Return the [x, y] coordinate for the center point of the cell that contains the specified text.  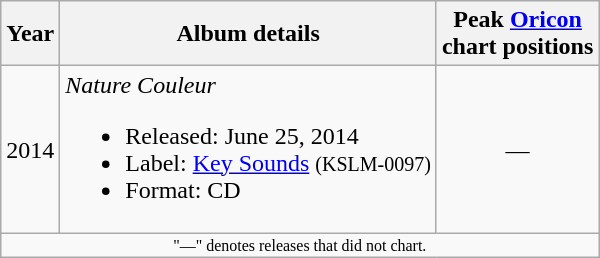
Album details [248, 34]
"—" denotes releases that did not chart. [300, 245]
2014 [30, 150]
— [517, 150]
Year [30, 34]
Nature CouleurReleased: June 25, 2014Label: Key Sounds (KSLM-0097)Format: CD [248, 150]
Peak Oricon chart positions [517, 34]
